From the cell containing the given text, extract its center point as (X, Y) coordinate. 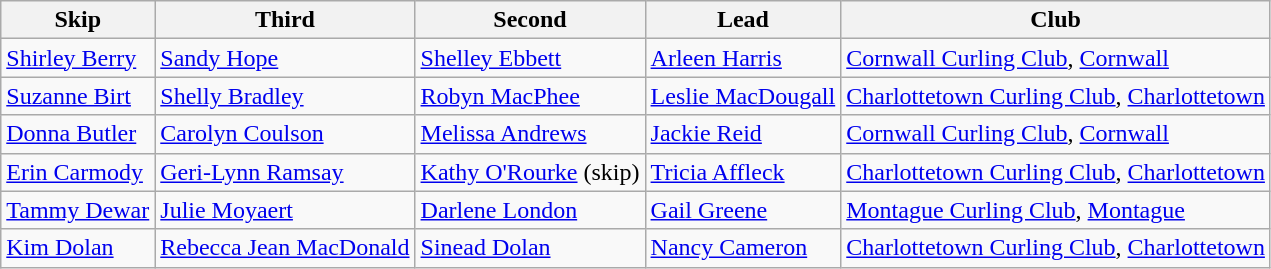
Erin Carmody (78, 172)
Carolyn Coulson (285, 134)
Jackie Reid (743, 134)
Robyn MacPhee (530, 96)
Suzanne Birt (78, 96)
Sandy Hope (285, 58)
Shirley Berry (78, 58)
Shelly Bradley (285, 96)
Nancy Cameron (743, 248)
Second (530, 20)
Donna Butler (78, 134)
Tammy Dewar (78, 210)
Rebecca Jean MacDonald (285, 248)
Melissa Andrews (530, 134)
Kim Dolan (78, 248)
Geri-Lynn Ramsay (285, 172)
Leslie MacDougall (743, 96)
Julie Moyaert (285, 210)
Shelley Ebbett (530, 58)
Arleen Harris (743, 58)
Third (285, 20)
Montague Curling Club, Montague (1056, 210)
Sinead Dolan (530, 248)
Skip (78, 20)
Tricia Affleck (743, 172)
Lead (743, 20)
Club (1056, 20)
Kathy O'Rourke (skip) (530, 172)
Darlene London (530, 210)
Gail Greene (743, 210)
